Search for the cell housing the specified text and yield its (x, y) center coordinate. 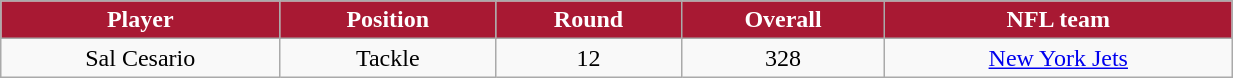
Tackle (388, 58)
328 (783, 58)
Sal Cesario (140, 58)
Player (140, 20)
New York Jets (1058, 58)
12 (588, 58)
Overall (783, 20)
Round (588, 20)
NFL team (1058, 20)
Position (388, 20)
